Capture the cell that displays the provided text and extract its [X, Y] central coordinate. 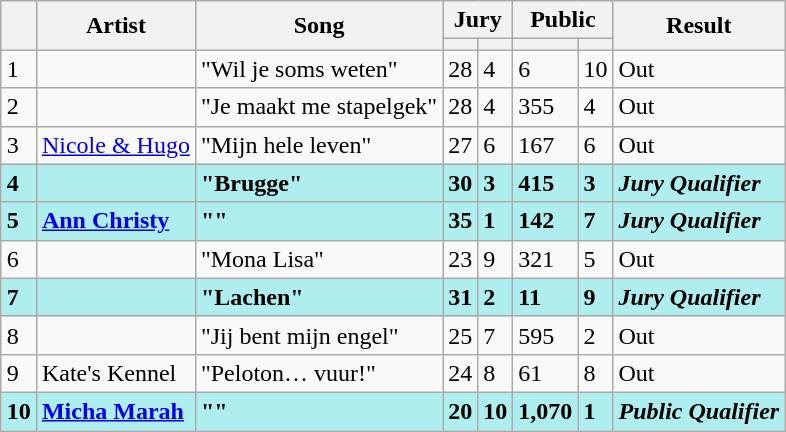
Artist [116, 26]
31 [460, 297]
61 [546, 373]
321 [546, 259]
Nicole & Hugo [116, 145]
415 [546, 183]
20 [460, 411]
"Brugge" [318, 183]
23 [460, 259]
1,070 [546, 411]
"Je maakt me stapelgek" [318, 107]
Result [699, 26]
25 [460, 335]
167 [546, 145]
30 [460, 183]
Ann Christy [116, 221]
Kate's Kennel [116, 373]
"Wil je soms weten" [318, 69]
35 [460, 221]
11 [546, 297]
"Lachen" [318, 297]
Public [563, 20]
24 [460, 373]
142 [546, 221]
"Mona Lisa" [318, 259]
595 [546, 335]
"Jij bent mijn engel" [318, 335]
"Peloton… vuur!" [318, 373]
Song [318, 26]
355 [546, 107]
Micha Marah [116, 411]
27 [460, 145]
Public Qualifier [699, 411]
"Mijn hele leven" [318, 145]
Jury [478, 20]
